Provide the [X, Y] coordinate of the cell's center where the given text is located.  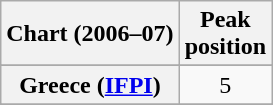
Greece (IFPI) [90, 85]
Chart (2006–07) [90, 34]
5 [225, 85]
Peakposition [225, 34]
